Return the (X, Y) coordinate for the center point of the cell that contains the specified text.  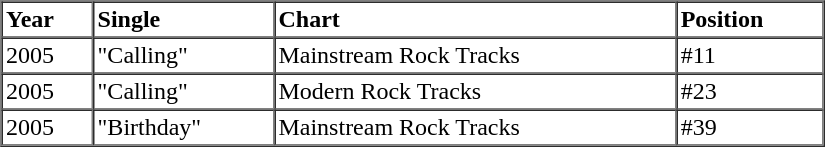
Modern Rock Tracks (475, 92)
#23 (750, 92)
#39 (750, 128)
Position (750, 20)
#11 (750, 56)
Single (184, 20)
"Birthday" (184, 128)
Chart (475, 20)
Year (48, 20)
